Return the (X, Y) coordinate for the center point of the cell that contains the specified text.  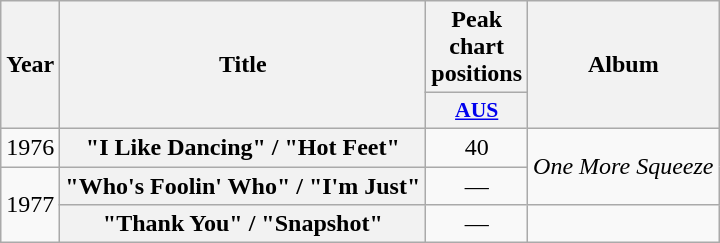
Title (243, 65)
Year (30, 65)
Album (624, 65)
"Thank You" / "Snapshot" (243, 224)
1976 (30, 147)
One More Squeeze (624, 166)
40 (477, 147)
"I Like Dancing" / "Hot Feet" (243, 147)
AUS (477, 111)
1977 (30, 204)
Peak chartpositions (477, 47)
"Who's Foolin' Who" / "I'm Just" (243, 185)
